Return (X, Y) of the center of cell containing provided text 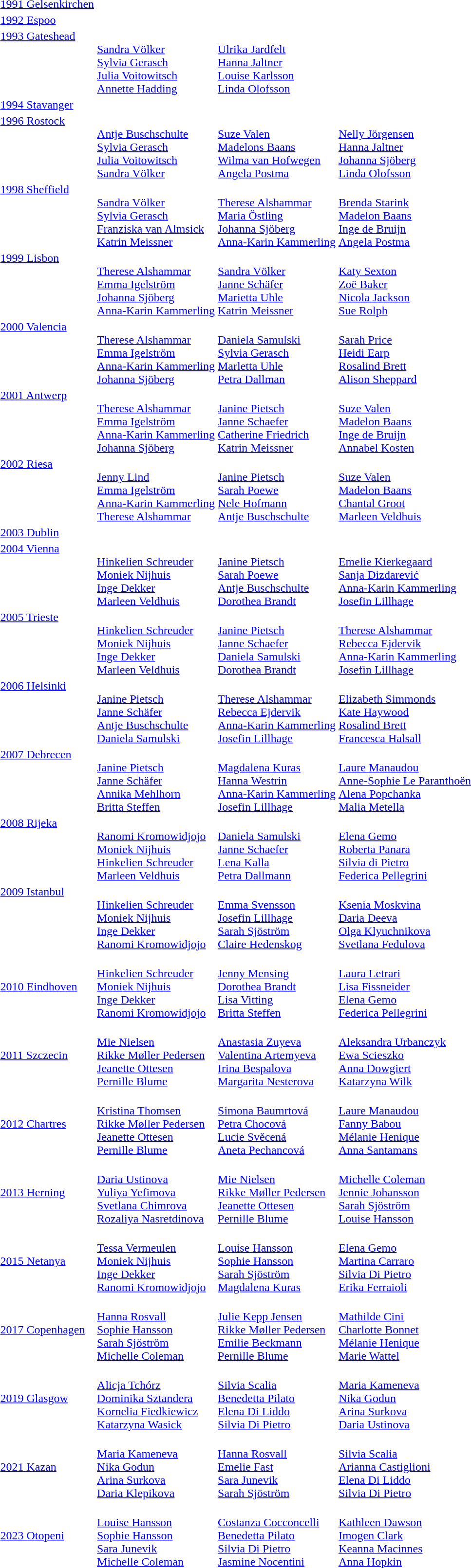
Sandra VölkerSylvia GeraschJulia VoitowitschAnnette Hadding (156, 62)
Sandra VölkerSylvia GeraschFranziska van AlmsickKatrin Meissner (156, 216)
Hanna RosvallSophie HanssonSarah SjöströmMichelle Coleman (156, 1330)
Daria UstinovaYuliya YefimovaSvetlana ChimrovaRozaliya Nasretdinova (156, 1192)
Daniela SamulskiSylvia GeraschMarletta UhlePetra Dallman (277, 353)
Sandra VölkerJanne SchäferMarietta UhleKatrin Meissner (277, 284)
Jenny MensingDorothea BrandtLisa VittingBritta Steffen (277, 986)
Therese AlshammarEmma IgelströmJohanna SjöbergAnna-Karin Kammerling (156, 284)
Kristina ThomsenRikke Møller PedersenJeanette OttesenPernille Blume (156, 1124)
Antje BuschschulteSylvia GeraschJulia VoitowitschSandra Völker (156, 147)
Janine PietschJanne SchaeferCatherine FriedrichKatrin Meissner (277, 421)
Simona BaumrtováPetra ChocováLucie SvěcenáAneta Pechancová (277, 1124)
Daniela SamulskiJanne SchaeferLena KallaPetra Dallmann (277, 849)
Silvia ScaliaBenedetta PilatoElena Di LiddoSilvia Di Pietro (277, 1398)
Therese AlshammarRebecca Ejdervik Anna-Karin Kammerling Josefin Lillhage (277, 712)
Janine PietschJanne SchäferAnnika MehlhornBritta Steffen (156, 781)
Ranomi KromowidjojoMoniek NijhuisHinkelien SchreuderMarleen Veldhuis (156, 849)
Maria KamenevaNika GodunArina SurkovaDaria Klepikova (156, 1467)
Janine PietschSarah PoeweAntje BuschschulteDorothea Brandt (277, 575)
Ulrika JardfeltHanna JaltnerLouise KarlssonLinda Olofsson (277, 62)
Alicja TchórzDominika SztanderaKornelia FiedkiewiczKatarzyna Wasick (156, 1398)
Tessa VermeulenMoniek NijhuisInge DekkerRanomi Kromowidjojo (156, 1261)
Magdalena KurasHanna WestrinAnna-Karin KammerlingJosefin Lillhage (277, 781)
Janine PietschSarah PoeweNele HofmannAntje Buschschulte (277, 490)
Julie Kepp JensenRikke Møller PedersenEmilie BeckmannPernille Blume (277, 1330)
Therese AlshammarMaria ÖstlingJohanna SjöbergAnna-Karin Kammerling (277, 216)
Louise HanssonSophie HanssonSarah SjöströmMagdalena Kuras (277, 1261)
Anastasia ZuyevaValentina ArtemyevaIrina BespalovaMargarita Nesterova (277, 1055)
Emma SvenssonJosefin LillhageSarah SjöströmClaire Hedenskog (277, 918)
Janine PietschJanne SchaeferDaniela SamulskiDorothea Brandt (277, 643)
Suze ValenMadelons BaansWilma van HofwegenAngela Postma (277, 147)
Jenny LindEmma IgelströmAnna-Karin KammerlingTherese Alshammar (156, 490)
Janine PietschJanne SchäferAntje BuschschulteDaniela Samulski (156, 712)
Hanna RosvallEmelie FastSara JunevikSarah Sjöström (277, 1467)
